Extract the (x, y) coordinate from the center of the cell holding the provided text.  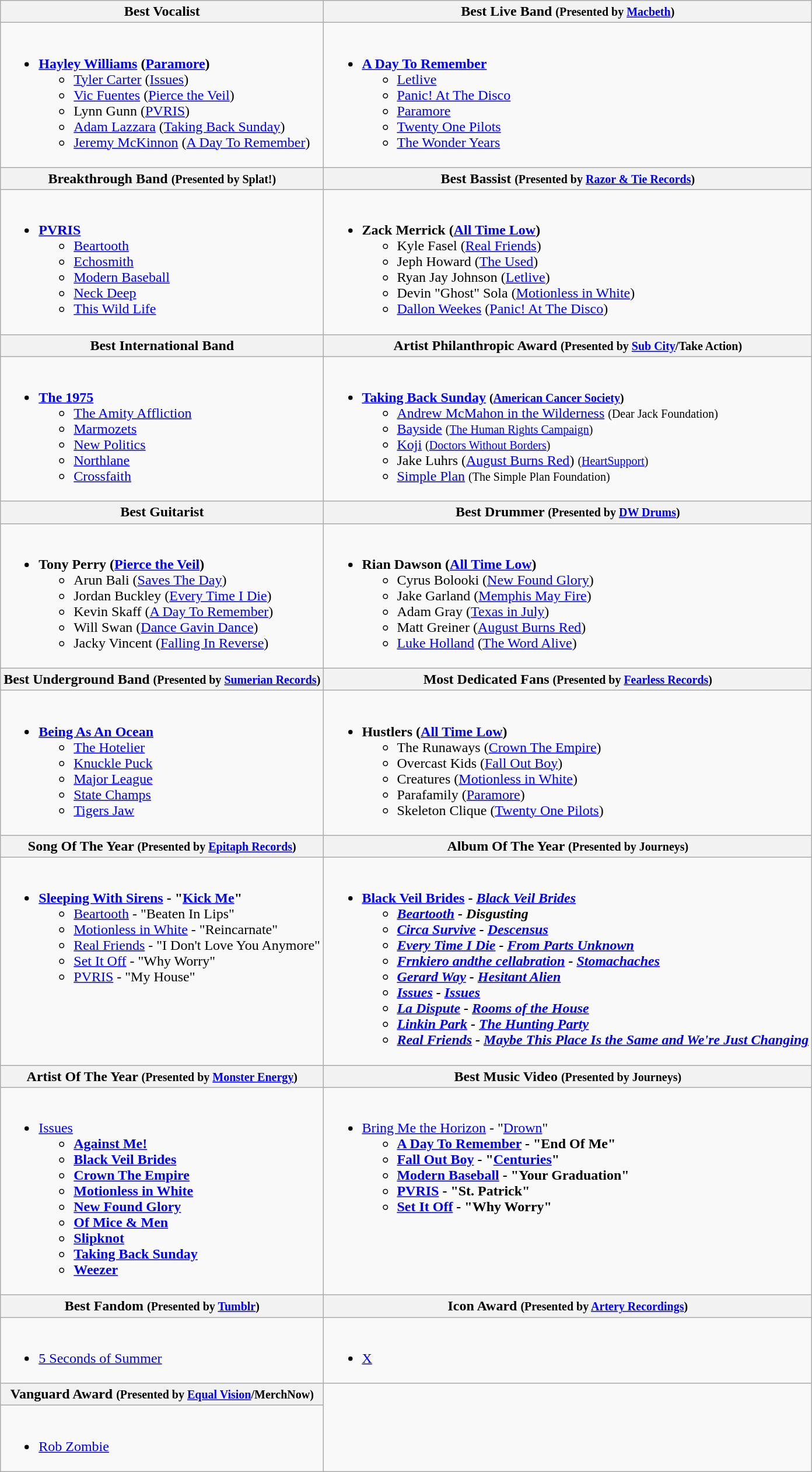
Best Bassist (Presented by Razor & Tie Records) (568, 179)
PVRISBeartoothEchosmithModern BaseballNeck DeepThis Wild Life (162, 262)
IssuesAgainst Me!Black Veil BridesCrown The EmpireMotionless in WhiteNew Found GloryOf Mice & MenSlipknotTaking Back SundayWeezer (162, 1191)
Icon Award (Presented by Artery Recordings) (568, 1306)
5 Seconds of Summer (162, 1350)
Best Underground Band (Presented by Sumerian Records) (162, 679)
Best International Band (162, 345)
Best Drummer (Presented by DW Drums) (568, 512)
Vanguard Award (Presented by Equal Vision/MerchNow) (162, 1394)
Best Music Video (Presented by Journeys) (568, 1076)
The 1975The Amity AfflictionMarmozetsNew PoliticsNorthlaneCrossfaith (162, 429)
X (568, 1350)
Artist Philanthropic Award (Presented by Sub City/Take Action) (568, 345)
Breakthrough Band (Presented by Splat!) (162, 179)
Best Vocalist (162, 12)
Best Guitarist (162, 512)
Rob Zombie (162, 1439)
Best Live Band (Presented by Macbeth) (568, 12)
Song Of The Year (Presented by Epitaph Records) (162, 846)
A Day To RememberLetlivePanic! At The DiscoParamoreTwenty One PilotsThe Wonder Years (568, 95)
Best Fandom (Presented by Tumblr) (162, 1306)
Artist Of The Year (Presented by Monster Energy) (162, 1076)
Being As An OceanThe HotelierKnuckle PuckMajor LeagueState ChampsTigers Jaw (162, 763)
Album Of The Year (Presented by Journeys) (568, 846)
Most Dedicated Fans (Presented by Fearless Records) (568, 679)
